Scan for the cell matching the given text and deliver its [x, y] coordinate at center. 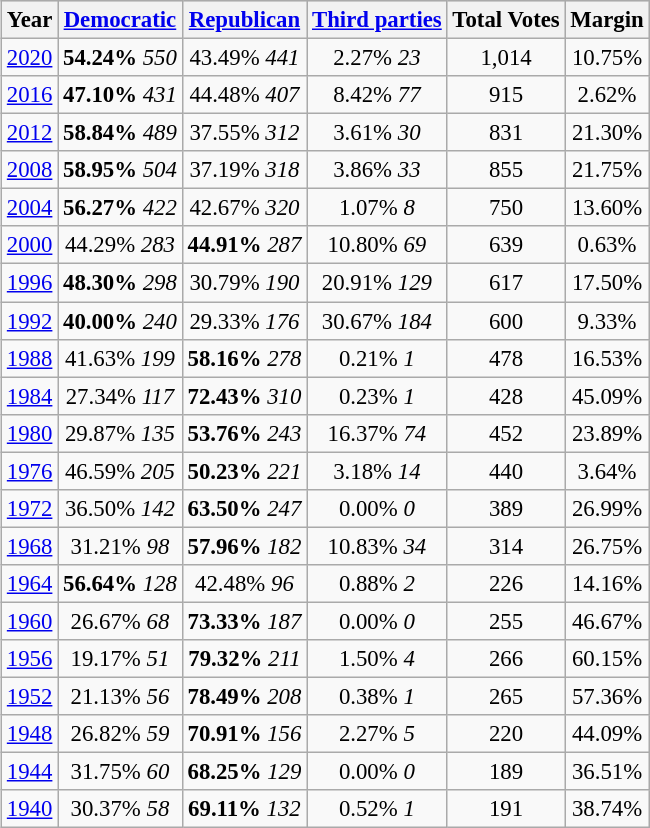
1,014 [506, 58]
70.91% 156 [244, 734]
50.23% 221 [244, 471]
44.91% 287 [244, 245]
56.64% 128 [120, 584]
53.76% 243 [244, 433]
428 [506, 396]
58.16% 278 [244, 358]
440 [506, 471]
26.67% 68 [120, 621]
58.95% 504 [120, 170]
2016 [30, 95]
0.88% 2 [377, 584]
37.55% 312 [244, 133]
63.50% 247 [244, 509]
2012 [30, 133]
42.48% 96 [244, 584]
1968 [30, 546]
23.89% [607, 433]
44.09% [607, 734]
1960 [30, 621]
69.11% 132 [244, 809]
19.17% 51 [120, 659]
17.50% [607, 283]
10.75% [607, 58]
26.99% [607, 509]
Republican [244, 20]
43.49% 441 [244, 58]
26.82% 59 [120, 734]
56.27% 422 [120, 208]
9.33% [607, 321]
29.33% 176 [244, 321]
389 [506, 509]
48.30% 298 [120, 283]
27.34% 117 [120, 396]
1996 [30, 283]
38.74% [607, 809]
3.86% 33 [377, 170]
8.42% 77 [377, 95]
44.29% 283 [120, 245]
16.53% [607, 358]
44.48% 407 [244, 95]
45.09% [607, 396]
1956 [30, 659]
10.80% 69 [377, 245]
915 [506, 95]
452 [506, 433]
29.87% 135 [120, 433]
266 [506, 659]
1976 [30, 471]
Margin [607, 20]
831 [506, 133]
31.75% 60 [120, 772]
220 [506, 734]
1948 [30, 734]
478 [506, 358]
600 [506, 321]
1988 [30, 358]
36.51% [607, 772]
255 [506, 621]
750 [506, 208]
Third parties [377, 20]
617 [506, 283]
60.15% [607, 659]
36.50% 142 [120, 509]
1984 [30, 396]
0.38% 1 [377, 697]
1.07% 8 [377, 208]
26.75% [607, 546]
30.67% 184 [377, 321]
1.50% 4 [377, 659]
79.32% 211 [244, 659]
3.18% 14 [377, 471]
314 [506, 546]
265 [506, 697]
10.83% 34 [377, 546]
1940 [30, 809]
21.30% [607, 133]
47.10% 431 [120, 95]
1944 [30, 772]
189 [506, 772]
226 [506, 584]
72.43% 310 [244, 396]
21.13% 56 [120, 697]
2.27% 5 [377, 734]
57.36% [607, 697]
1992 [30, 321]
68.25% 129 [244, 772]
73.33% 187 [244, 621]
54.24% 550 [120, 58]
0.23% 1 [377, 396]
1964 [30, 584]
639 [506, 245]
0.21% 1 [377, 358]
Total Votes [506, 20]
0.63% [607, 245]
21.75% [607, 170]
46.59% 205 [120, 471]
31.21% 98 [120, 546]
58.84% 489 [120, 133]
57.96% 182 [244, 546]
191 [506, 809]
Democratic [120, 20]
2.62% [607, 95]
20.91% 129 [377, 283]
14.16% [607, 584]
37.19% 318 [244, 170]
1972 [30, 509]
855 [506, 170]
2.27% 23 [377, 58]
2008 [30, 170]
30.79% 190 [244, 283]
3.61% 30 [377, 133]
13.60% [607, 208]
46.67% [607, 621]
1952 [30, 697]
30.37% 58 [120, 809]
40.00% 240 [120, 321]
41.63% 199 [120, 358]
78.49% 208 [244, 697]
3.64% [607, 471]
2000 [30, 245]
1980 [30, 433]
42.67% 320 [244, 208]
2020 [30, 58]
16.37% 74 [377, 433]
0.52% 1 [377, 809]
2004 [30, 208]
Year [30, 20]
